Return (x, y) of the center of cell containing provided text 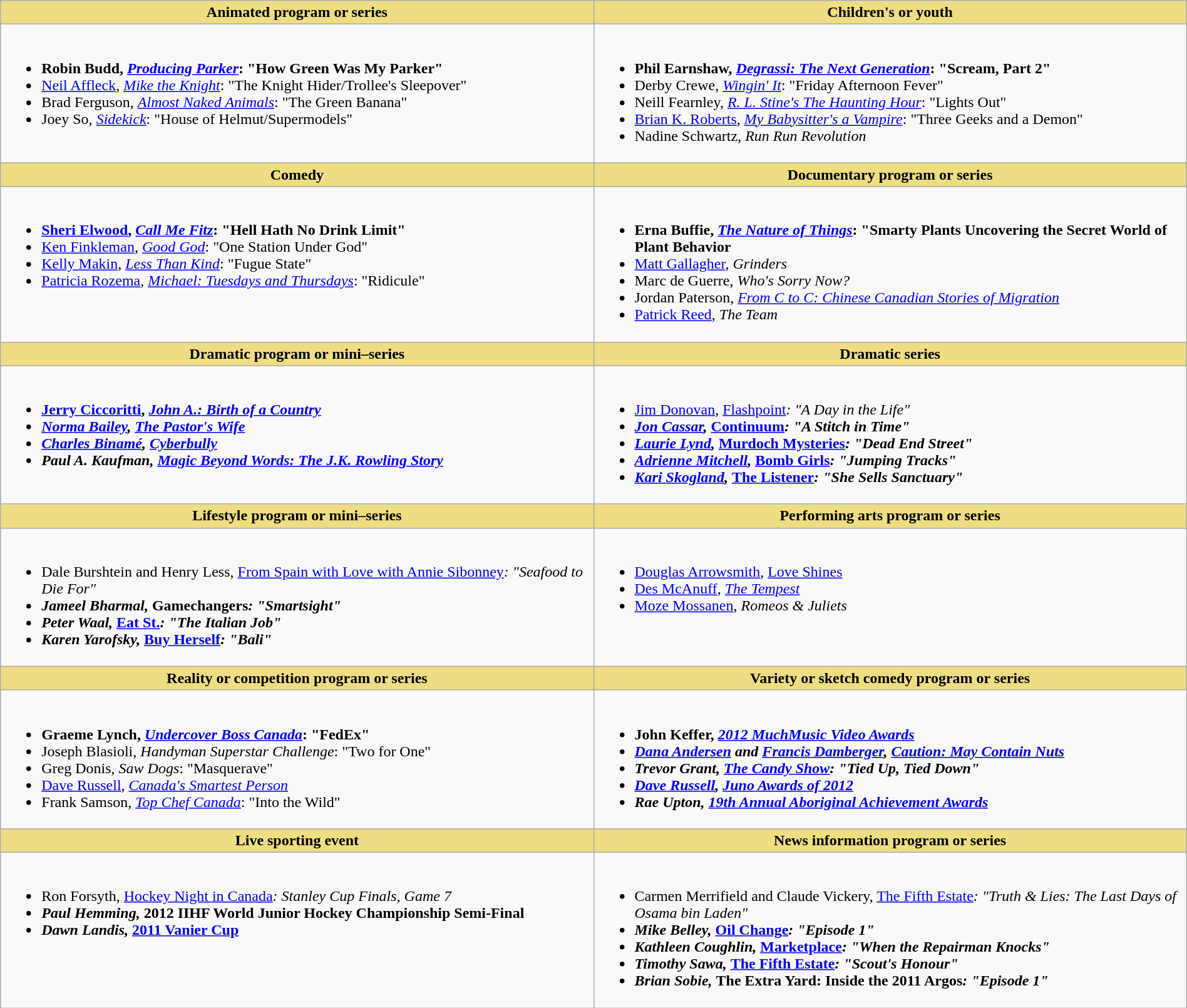
News information program or series (890, 840)
Reality or competition program or series (297, 678)
Live sporting event (297, 840)
Performing arts program or series (890, 516)
Children's or youth (890, 13)
Animated program or series (297, 13)
Variety or sketch comedy program or series (890, 678)
Douglas Arrowsmith, Love ShinesDes McAnuff, The TempestMoze Mossanen, Romeos & Juliets (890, 597)
Comedy (297, 175)
Lifestyle program or mini–series (297, 516)
Documentary program or series (890, 175)
Dramatic program or mini–series (297, 354)
Dramatic series (890, 354)
